Detect which cell encompasses the target text, then output its [x, y] center coordinate. 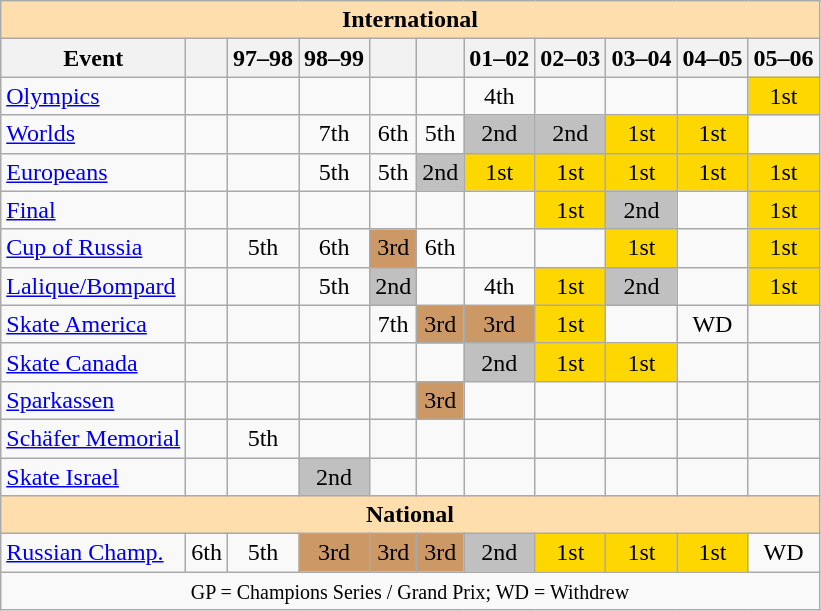
National [410, 515]
04–05 [712, 58]
Skate Israel [94, 477]
98–99 [334, 58]
02–03 [570, 58]
Worlds [94, 134]
Schäfer Memorial [94, 438]
Sparkassen [94, 400]
Final [94, 210]
Cup of Russia [94, 248]
Skate Canada [94, 362]
Event [94, 58]
05–06 [784, 58]
Russian Champ. [94, 553]
01–02 [500, 58]
International [410, 20]
Lalique/Bompard [94, 286]
03–04 [642, 58]
Olympics [94, 96]
GP = Champions Series / Grand Prix; WD = Withdrew [410, 591]
Skate America [94, 324]
97–98 [262, 58]
Europeans [94, 172]
